Provide the [x, y] coordinate of the cell's center where the given text is located.  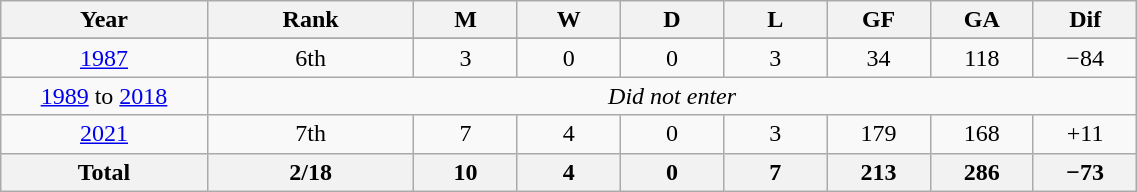
1989 to 2018 [104, 96]
L [776, 20]
M [466, 20]
D [672, 20]
2/18 [310, 172]
−84 [1084, 58]
118 [982, 58]
Rank [310, 20]
Year [104, 20]
1987 [104, 58]
Total [104, 172]
2021 [104, 134]
168 [982, 134]
286 [982, 172]
+11 [1084, 134]
Did not enter [672, 96]
Dif [1084, 20]
6th [310, 58]
GA [982, 20]
7th [310, 134]
10 [466, 172]
179 [878, 134]
GF [878, 20]
34 [878, 58]
−73 [1084, 172]
213 [878, 172]
W [568, 20]
